Search for the cell housing the specified text and yield its (X, Y) center coordinate. 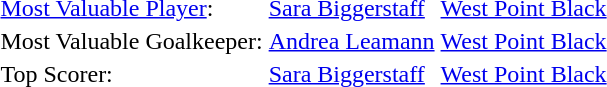
Andrea Leamann (352, 41)
